Capture the cell that displays the provided text and extract its [X, Y] central coordinate. 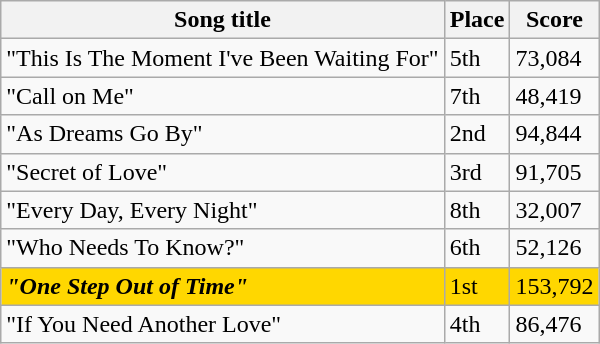
Place [477, 20]
2nd [477, 134]
"Every Day, Every Night" [222, 210]
153,792 [554, 286]
"As Dreams Go By" [222, 134]
8th [477, 210]
1st [477, 286]
Score [554, 20]
86,476 [554, 324]
6th [477, 248]
5th [477, 58]
"This Is The Moment I've Been Waiting For" [222, 58]
"One Step Out of Time" [222, 286]
94,844 [554, 134]
"Who Needs To Know?" [222, 248]
32,007 [554, 210]
48,419 [554, 96]
Song title [222, 20]
"If You Need Another Love" [222, 324]
73,084 [554, 58]
52,126 [554, 248]
"Secret of Love" [222, 172]
3rd [477, 172]
4th [477, 324]
"Call on Me" [222, 96]
7th [477, 96]
91,705 [554, 172]
